Capture the cell that displays the provided text and extract its (X, Y) central coordinate. 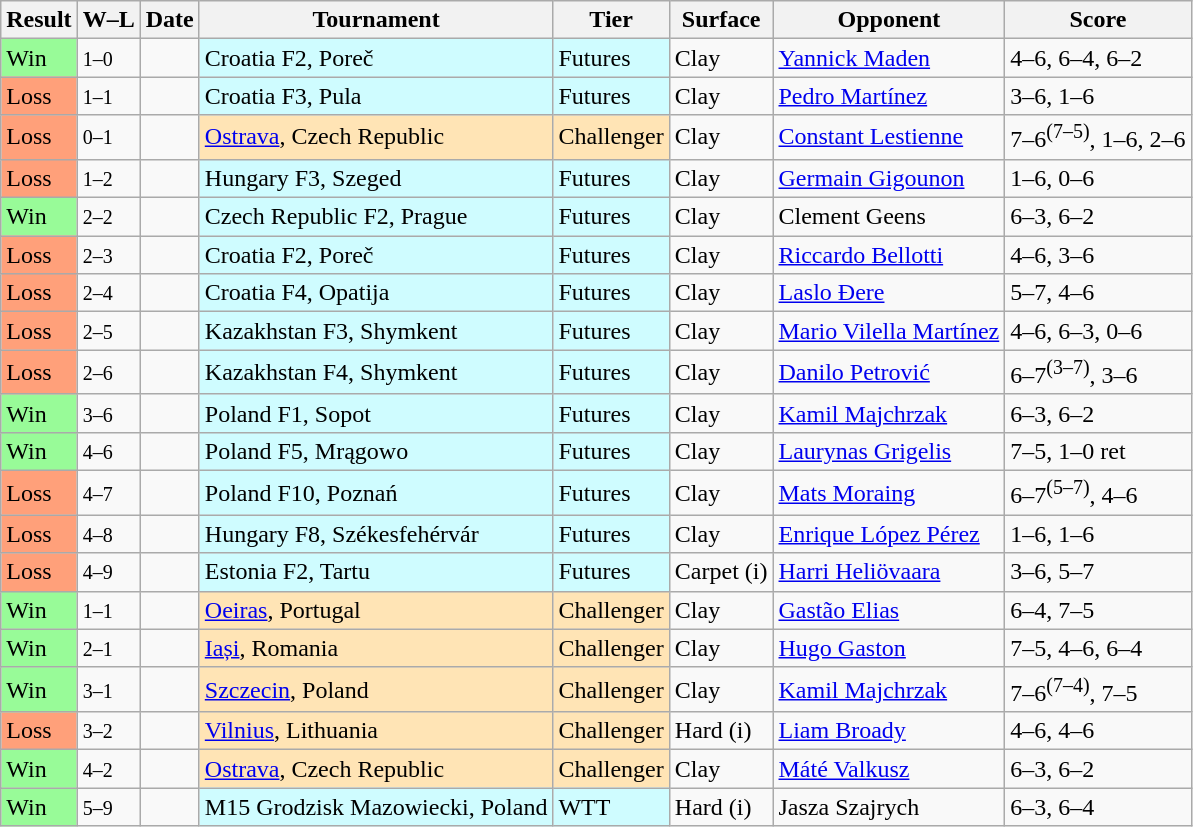
Laurynas Grigelis (889, 451)
Result (39, 20)
4–6, 6–3, 0–6 (1098, 331)
2–4 (108, 293)
Czech Republic F2, Prague (376, 217)
W–L (108, 20)
Gastão Elias (889, 610)
1–2 (108, 178)
Oeiras, Portugal (376, 610)
M15 Grodzisk Mazowiecki, Poland (376, 807)
2–6 (108, 372)
Croatia F3, Pula (376, 96)
Riccardo Bellotti (889, 255)
Tier (611, 20)
Estonia F2, Tartu (376, 572)
Croatia F4, Opatija (376, 293)
Kazakhstan F3, Shymkent (376, 331)
7–5, 1–0 ret (1098, 451)
1–6, 0–6 (1098, 178)
1–0 (108, 58)
3–2 (108, 731)
6–7(5–7), 4–6 (1098, 492)
6–3, 6–4 (1098, 807)
Mats Moraing (889, 492)
5–7, 4–6 (1098, 293)
1–6, 1–6 (1098, 534)
7–5, 4–6, 6–4 (1098, 648)
Jasza Szajrych (889, 807)
0–1 (108, 138)
3–1 (108, 690)
4–6 (108, 451)
6–4, 7–5 (1098, 610)
Liam Broady (889, 731)
2–1 (108, 648)
Clement Geens (889, 217)
Date (170, 20)
Carpet (i) (721, 572)
3–6, 1–6 (1098, 96)
Harri Heliövaara (889, 572)
4–6, 6–4, 6–2 (1098, 58)
3–6 (108, 413)
6–7(3–7), 3–6 (1098, 372)
4–7 (108, 492)
Germain Gigounon (889, 178)
Pedro Martínez (889, 96)
Hungary F8, Székesfehérvár (376, 534)
Tournament (376, 20)
Poland F10, Poznań (376, 492)
4–6, 4–6 (1098, 731)
7–6(7–4), 7–5 (1098, 690)
Máté Valkusz (889, 769)
2–2 (108, 217)
Danilo Petrović (889, 372)
Poland F1, Sopot (376, 413)
Surface (721, 20)
4–2 (108, 769)
Poland F5, Mrągowo (376, 451)
2–5 (108, 331)
Szczecin, Poland (376, 690)
Iași, Romania (376, 648)
Laslo Đere (889, 293)
Opponent (889, 20)
4–6, 3–6 (1098, 255)
Kazakhstan F4, Shymkent (376, 372)
7–6(7–5), 1–6, 2–6 (1098, 138)
3–6, 5–7 (1098, 572)
Enrique López Pérez (889, 534)
Score (1098, 20)
2–3 (108, 255)
5–9 (108, 807)
Yannick Maden (889, 58)
4–9 (108, 572)
Vilnius, Lithuania (376, 731)
Constant Lestienne (889, 138)
4–8 (108, 534)
WTT (611, 807)
Hugo Gaston (889, 648)
Mario Vilella Martínez (889, 331)
Hungary F3, Szeged (376, 178)
